Find where the given text appears and provide that cell's center as [x, y] coordinate. 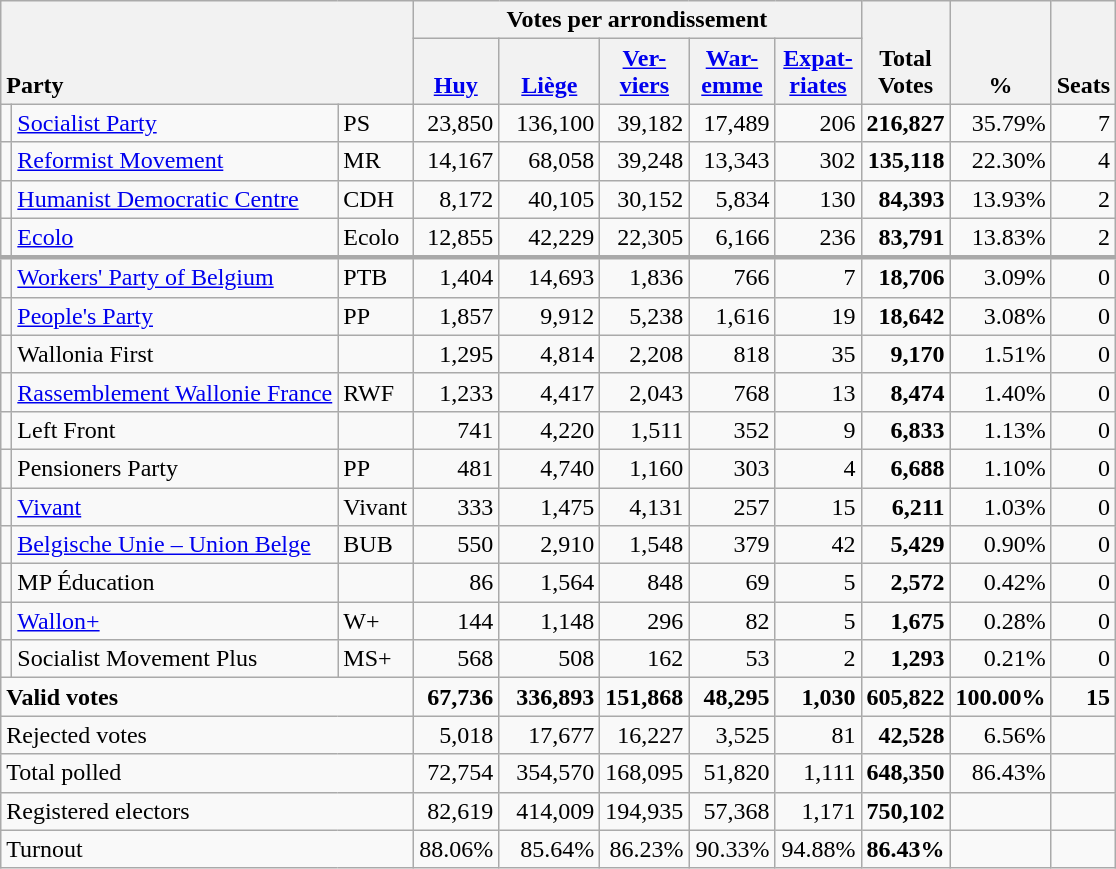
1,857 [456, 316]
Wallonia First [175, 354]
100.00% [1000, 697]
35 [818, 354]
568 [456, 659]
MP Éducation [175, 583]
130 [818, 199]
83,791 [906, 238]
2,572 [906, 583]
67,736 [456, 697]
72,754 [456, 773]
648,350 [906, 773]
550 [456, 545]
57,368 [732, 811]
Valid votes [207, 697]
18,706 [906, 278]
8,474 [906, 392]
Pensioners Party [175, 468]
162 [644, 659]
1,511 [644, 430]
35.79% [1000, 123]
BUB [376, 545]
69 [732, 583]
379 [732, 545]
86 [456, 583]
303 [732, 468]
42 [818, 545]
48,295 [732, 697]
Huy [456, 72]
414,009 [550, 811]
5,018 [456, 735]
85.64% [550, 849]
481 [456, 468]
Registered electors [207, 811]
0.21% [1000, 659]
8,172 [456, 199]
40,105 [550, 199]
1,160 [644, 468]
1,111 [818, 773]
PS [376, 123]
1,171 [818, 811]
6,211 [906, 507]
1,548 [644, 545]
4,131 [644, 507]
Liège [550, 72]
2,043 [644, 392]
9 [818, 430]
3.08% [1000, 316]
144 [456, 621]
13 [818, 392]
People's Party [175, 316]
Wallon+ [175, 621]
508 [550, 659]
Expat- riates [818, 72]
Rassemblement Wallonie France [175, 392]
4,220 [550, 430]
1.03% [1000, 507]
17,677 [550, 735]
53 [732, 659]
6.56% [1000, 735]
94.88% [818, 849]
1,295 [456, 354]
818 [732, 354]
1,616 [732, 316]
0.90% [1000, 545]
Seats [1083, 52]
84,393 [906, 199]
768 [732, 392]
333 [456, 507]
9,912 [550, 316]
22.30% [1000, 161]
1,564 [550, 583]
135,118 [906, 161]
Votes per arrondissement [637, 20]
Humanist Democratic Centre [175, 199]
14,693 [550, 278]
51,820 [732, 773]
W+ [376, 621]
82,619 [456, 811]
1,475 [550, 507]
CDH [376, 199]
352 [732, 430]
1.10% [1000, 468]
6,688 [906, 468]
39,182 [644, 123]
257 [732, 507]
741 [456, 430]
168,095 [644, 773]
Left Front [175, 430]
302 [818, 161]
42,229 [550, 238]
14,167 [456, 161]
750,102 [906, 811]
MR [376, 161]
0.42% [1000, 583]
% [1000, 52]
5,429 [906, 545]
1.13% [1000, 430]
194,935 [644, 811]
Workers' Party of Belgium [175, 278]
Belgische Unie – Union Belge [175, 545]
1,293 [906, 659]
23,850 [456, 123]
42,528 [906, 735]
5,238 [644, 316]
5,834 [732, 199]
MS+ [376, 659]
Socialist Movement Plus [175, 659]
30,152 [644, 199]
13.83% [1000, 238]
16,227 [644, 735]
12,855 [456, 238]
4,417 [550, 392]
1.51% [1000, 354]
206 [818, 123]
1,675 [906, 621]
6,833 [906, 430]
22,305 [644, 238]
216,827 [906, 123]
1.40% [1000, 392]
Total polled [207, 773]
13,343 [732, 161]
4,814 [550, 354]
605,822 [906, 697]
296 [644, 621]
Reformist Movement [175, 161]
236 [818, 238]
1,030 [818, 697]
151,868 [644, 697]
848 [644, 583]
Party [207, 52]
88.06% [456, 849]
18,642 [906, 316]
1,233 [456, 392]
336,893 [550, 697]
4,740 [550, 468]
19 [818, 316]
354,570 [550, 773]
90.33% [732, 849]
1,836 [644, 278]
Total Votes [906, 52]
39,248 [644, 161]
3,525 [732, 735]
PTB [376, 278]
Ver- viers [644, 72]
Socialist Party [175, 123]
1,148 [550, 621]
17,489 [732, 123]
82 [732, 621]
68,058 [550, 161]
Rejected votes [207, 735]
RWF [376, 392]
136,100 [550, 123]
766 [732, 278]
6,166 [732, 238]
0.28% [1000, 621]
War- emme [732, 72]
2,910 [550, 545]
86.23% [644, 849]
2,208 [644, 354]
3.09% [1000, 278]
13.93% [1000, 199]
1,404 [456, 278]
9,170 [906, 354]
81 [818, 735]
Turnout [207, 849]
